Locate the cell with the specified text and output its [X, Y] center coordinate. 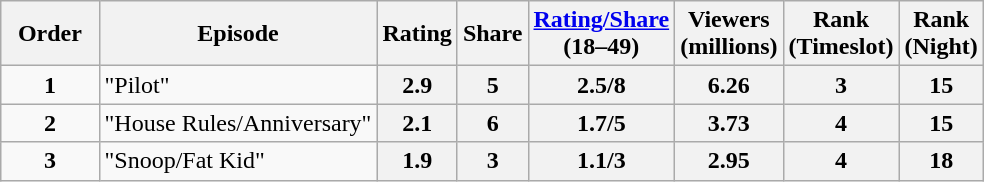
"Pilot" [238, 85]
1.1/3 [602, 161]
Rating [417, 34]
2.1 [417, 123]
18 [941, 161]
6.26 [729, 85]
Rating/Share(18–49) [602, 34]
2.95 [729, 161]
1 [50, 85]
Episode [238, 34]
Viewers(millions) [729, 34]
Order [50, 34]
2.9 [417, 85]
2 [50, 123]
"Snoop/Fat Kid" [238, 161]
Rank(Night) [941, 34]
1.7/5 [602, 123]
3.73 [729, 123]
Share [492, 34]
5 [492, 85]
Rank(Timeslot) [841, 34]
2.5/8 [602, 85]
6 [492, 123]
"House Rules/Anniversary" [238, 123]
1.9 [417, 161]
